Return the (x, y) coordinate for the center point of the cell that contains the specified text.  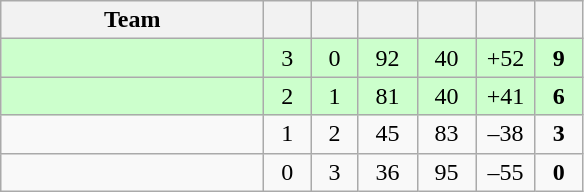
6 (558, 96)
Team (132, 20)
95 (446, 172)
36 (388, 172)
45 (388, 134)
92 (388, 58)
83 (446, 134)
–38 (506, 134)
9 (558, 58)
–55 (506, 172)
+41 (506, 96)
81 (388, 96)
+52 (506, 58)
